From the cell containing the given text, extract its center point as [x, y] coordinate. 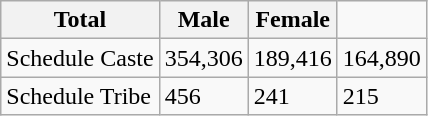
Schedule Caste [80, 58]
Total [80, 20]
164,890 [382, 58]
241 [292, 96]
456 [204, 96]
215 [382, 96]
354,306 [204, 58]
Schedule Tribe [80, 96]
189,416 [292, 58]
Male [204, 20]
Female [292, 20]
